Extract the (X, Y) coordinate from the center of the cell holding the provided text.  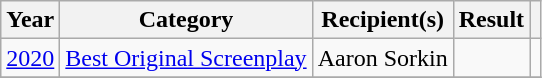
Category (186, 20)
Best Original Screenplay (186, 58)
Recipient(s) (382, 20)
Aaron Sorkin (382, 58)
2020 (30, 58)
Year (30, 20)
Result (491, 20)
